From the cell containing the given text, extract its center point as [X, Y] coordinate. 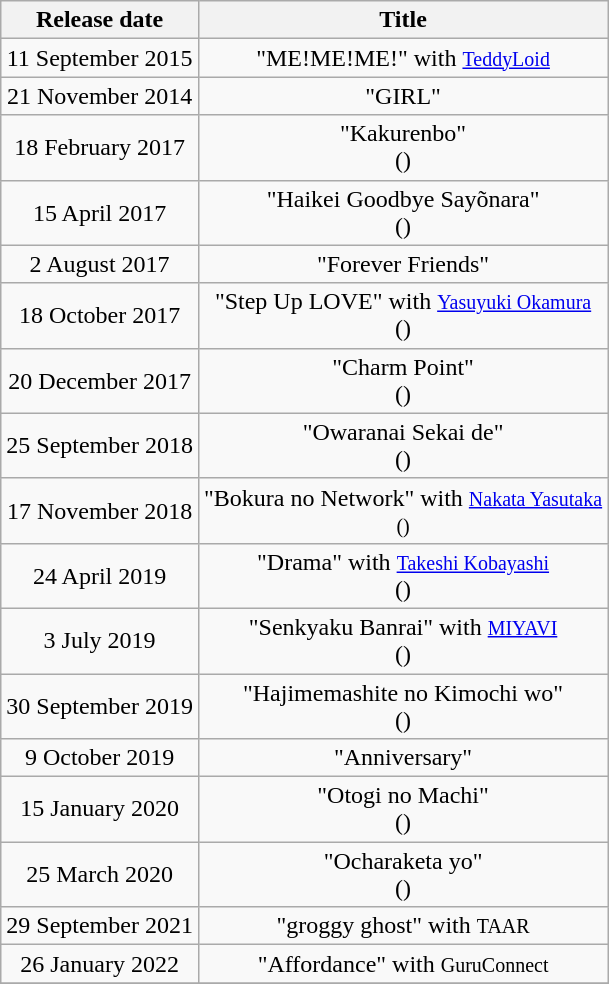
9 October 2019 [100, 758]
"Otogi no Machi"() [402, 810]
15 April 2017 [100, 212]
"Owaranai Sekai de"() [402, 446]
Title [402, 20]
"Charm Point" () [402, 380]
"Ocharaketa yo"() [402, 874]
25 March 2020 [100, 874]
"groggy ghost" with TAAR [402, 926]
30 September 2019 [100, 706]
Release date [100, 20]
"Forever Friends" [402, 264]
11 September 2015 [100, 58]
"GIRL" [402, 96]
2 August 2017 [100, 264]
"Hajimemashite no Kimochi wo" () [402, 706]
25 September 2018 [100, 446]
24 April 2019 [100, 576]
"ME!ME!ME!" with TeddyLoid [402, 58]
15 January 2020 [100, 810]
"Anniversary" [402, 758]
"Step Up LOVE" with Yasuyuki Okamura () [402, 316]
"Kakurenbo"() [402, 148]
18 October 2017 [100, 316]
"Bokura no Network" with Nakata Yasutaka () [402, 510]
20 December 2017 [100, 380]
"Haikei Goodbye Sayõnara"() [402, 212]
17 November 2018 [100, 510]
21 November 2014 [100, 96]
18 February 2017 [100, 148]
"Senkyaku Banrai" with MIYAVI () [402, 640]
"Drama" with Takeshi Kobayashi () [402, 576]
26 January 2022 [100, 964]
29 September 2021 [100, 926]
"Affordance" with GuruConnect [402, 964]
3 July 2019 [100, 640]
